Output the [X, Y] coordinate of the center of the cell containing the given text.  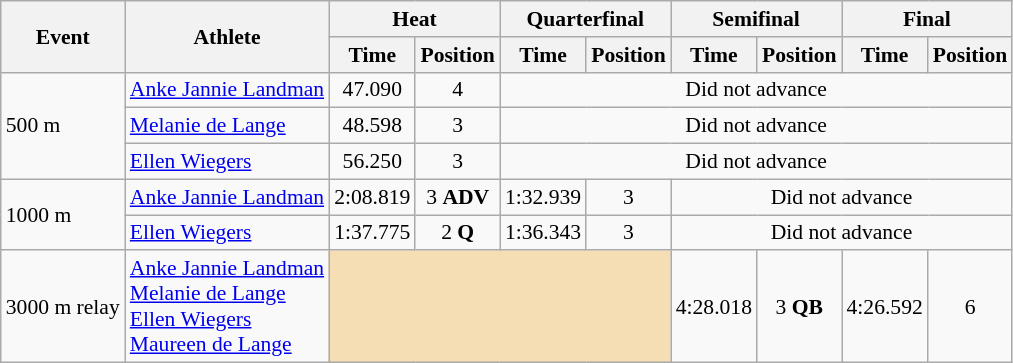
1:32.939 [543, 197]
1:37.775 [372, 233]
1000 m [63, 214]
Quarterfinal [586, 19]
Semifinal [756, 19]
1:36.343 [543, 233]
4:28.018 [714, 307]
Athlete [227, 36]
Melanie de Lange [227, 126]
Anke Jannie LandmanMelanie de LangeEllen WiegersMaureen de Lange [227, 307]
500 m [63, 126]
4 [457, 90]
Heat [414, 19]
2 Q [457, 233]
48.598 [372, 126]
47.090 [372, 90]
56.250 [372, 162]
4:26.592 [885, 307]
3 QB [799, 307]
Event [63, 36]
2:08.819 [372, 197]
6 [970, 307]
3000 m relay [63, 307]
Final [928, 19]
3 ADV [457, 197]
